Pinpoint the cell where the given text exists, returning its [x, y] midpoint coordinate. 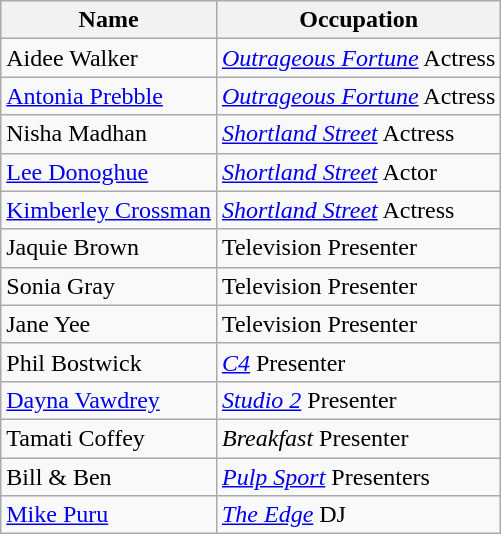
Kimberley Crossman [109, 210]
Lee Donoghue [109, 172]
Studio 2 Presenter [358, 400]
Bill & Ben [109, 477]
Jane Yee [109, 324]
Name [109, 20]
Antonia Prebble [109, 96]
Pulp Sport Presenters [358, 477]
The Edge DJ [358, 515]
Nisha Madhan [109, 134]
Occupation [358, 20]
Aidee Walker [109, 58]
Phil Bostwick [109, 362]
Jaquie Brown [109, 248]
Dayna Vawdrey [109, 400]
Tamati Coffey [109, 438]
Breakfast Presenter [358, 438]
Mike Puru [109, 515]
Shortland Street Actor [358, 172]
Sonia Gray [109, 286]
C4 Presenter [358, 362]
